Return the [X, Y] coordinate for the center point of the cell that contains the specified text.  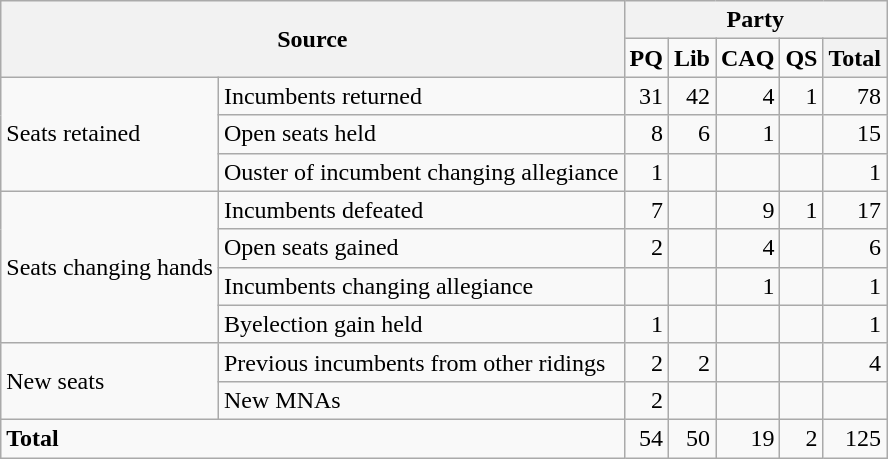
19 [748, 438]
15 [855, 134]
Seats retained [110, 134]
125 [855, 438]
Lib [692, 58]
QS [802, 58]
Open seats gained [421, 248]
Previous incumbents from other ridings [421, 362]
New MNAs [421, 400]
Seats changing hands [110, 267]
Ouster of incumbent changing allegiance [421, 172]
31 [646, 96]
7 [646, 210]
42 [692, 96]
54 [646, 438]
Incumbents defeated [421, 210]
Byelection gain held [421, 324]
Open seats held [421, 134]
CAQ [748, 58]
Incumbents changing allegiance [421, 286]
9 [748, 210]
17 [855, 210]
PQ [646, 58]
Source [312, 39]
78 [855, 96]
8 [646, 134]
New seats [110, 381]
Party [755, 20]
Incumbents returned [421, 96]
50 [692, 438]
